Extract the [X, Y] coordinate from the center of the cell holding the provided text.  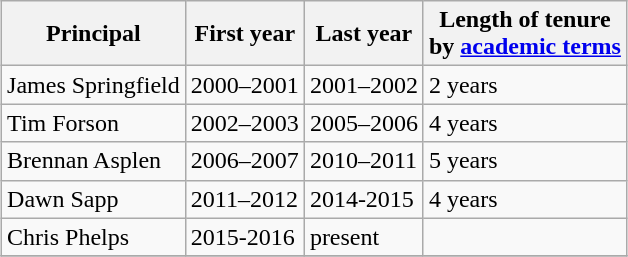
Last year [364, 34]
2006–2007 [244, 161]
Chris Phelps [94, 237]
present [364, 237]
Tim Forson [94, 123]
2015-2016 [244, 237]
5 years [524, 161]
2014-2015 [364, 199]
Length of tenureby academic terms [524, 34]
2002–2003 [244, 123]
2011–2012 [244, 199]
James Springfield [94, 85]
Principal [94, 34]
2 years [524, 85]
Brennan Asplen [94, 161]
2000–2001 [244, 85]
2001–2002 [364, 85]
First year [244, 34]
Dawn Sapp [94, 199]
2010–2011 [364, 161]
2005–2006 [364, 123]
